Extract the (X, Y) coordinate from the center of the cell holding the provided text.  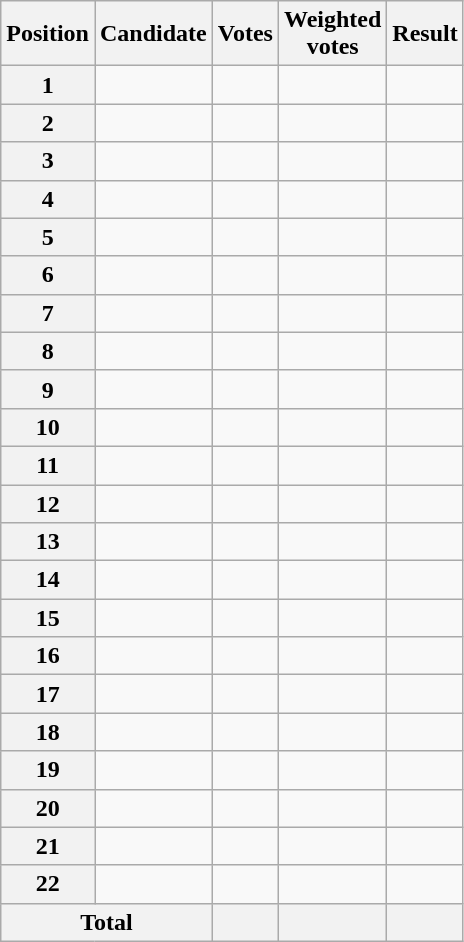
16 (48, 656)
14 (48, 580)
7 (48, 313)
20 (48, 808)
Position (48, 34)
19 (48, 770)
2 (48, 123)
4 (48, 199)
Votes (245, 34)
8 (48, 351)
Total (107, 922)
5 (48, 237)
Weightedvotes (332, 34)
9 (48, 389)
3 (48, 161)
17 (48, 694)
10 (48, 427)
11 (48, 465)
12 (48, 503)
15 (48, 618)
13 (48, 542)
22 (48, 884)
18 (48, 732)
6 (48, 275)
Candidate (153, 34)
Result (425, 34)
21 (48, 846)
1 (48, 85)
